Extract the [x, y] coordinate from the center of the cell holding the provided text.  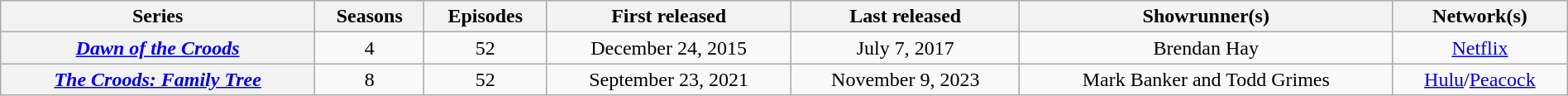
Network(s) [1480, 17]
First released [669, 17]
Hulu/Peacock [1480, 79]
Episodes [485, 17]
Dawn of the Croods [158, 48]
Brendan Hay [1206, 48]
Series [158, 17]
July 7, 2017 [906, 48]
8 [370, 79]
December 24, 2015 [669, 48]
Seasons [370, 17]
November 9, 2023 [906, 79]
September 23, 2021 [669, 79]
The Croods: Family Tree [158, 79]
Netflix [1480, 48]
4 [370, 48]
Showrunner(s) [1206, 17]
Mark Banker and Todd Grimes [1206, 79]
Last released [906, 17]
